Search for the cell housing the specified text and yield its [x, y] center coordinate. 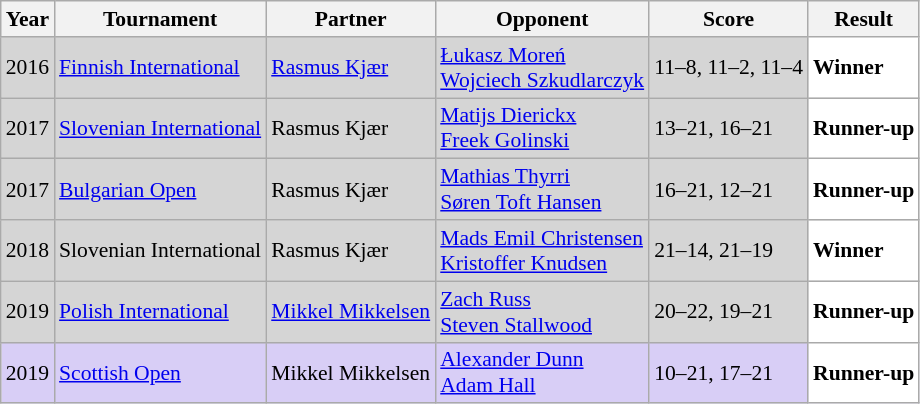
10–21, 17–21 [728, 372]
Matijs Dierickx Freek Golinski [542, 128]
2016 [28, 68]
Mads Emil Christensen Kristoffer Knudsen [542, 250]
Bulgarian Open [160, 190]
2018 [28, 250]
Tournament [160, 19]
Scottish Open [160, 372]
Result [864, 19]
Year [28, 19]
Opponent [542, 19]
21–14, 21–19 [728, 250]
16–21, 12–21 [728, 190]
Polish International [160, 312]
Partner [350, 19]
Finnish International [160, 68]
Alexander Dunn Adam Hall [542, 372]
Mathias Thyrri Søren Toft Hansen [542, 190]
11–8, 11–2, 11–4 [728, 68]
Zach Russ Steven Stallwood [542, 312]
13–21, 16–21 [728, 128]
Score [728, 19]
Łukasz Moreń Wojciech Szkudlarczyk [542, 68]
20–22, 19–21 [728, 312]
